For the text-containing cell, return its midpoint in [X, Y] coordinate format. 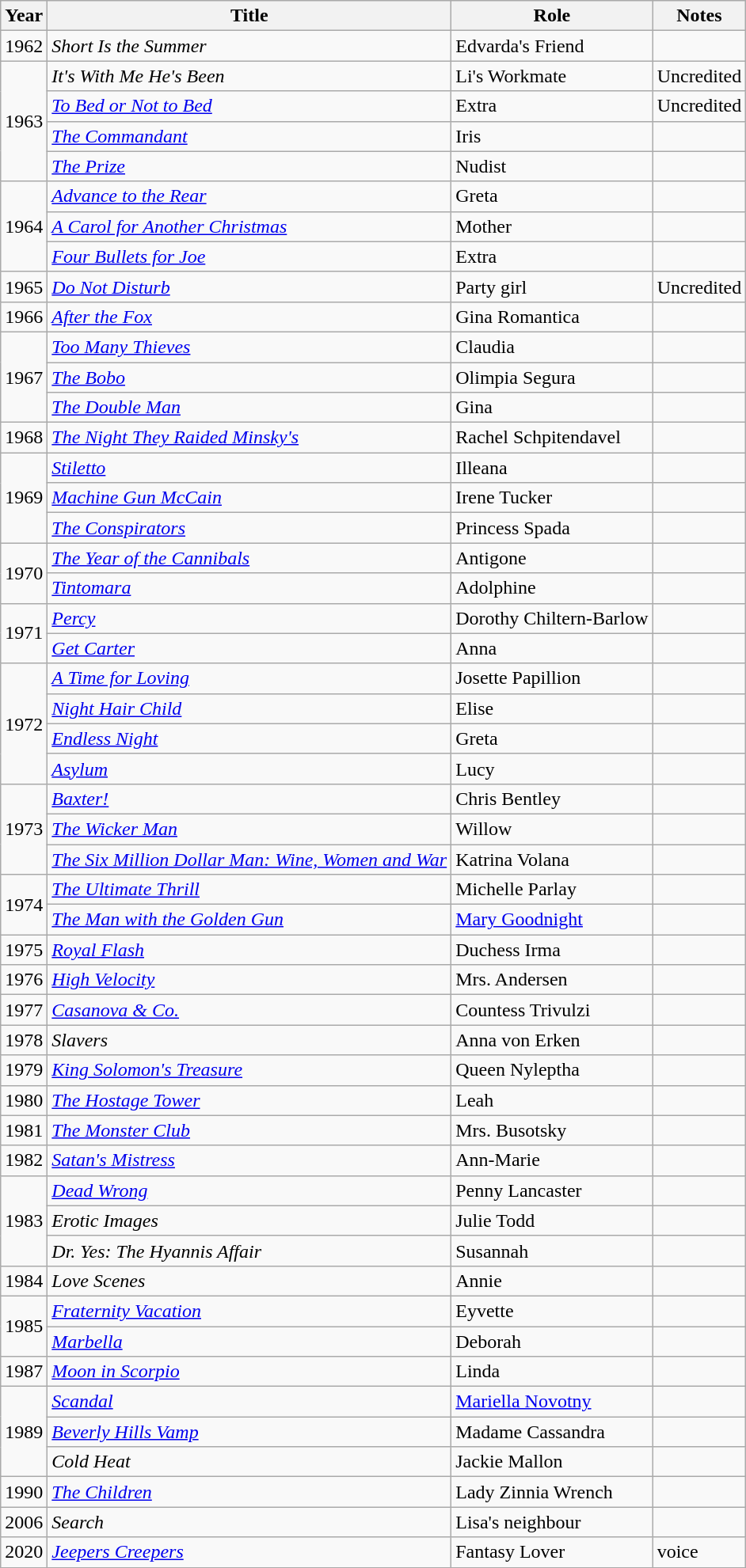
Gina [552, 408]
Annie [552, 1281]
Iris [552, 136]
1981 [24, 1130]
The Ultimate Thrill [249, 890]
voice [699, 1552]
1973 [24, 829]
Title [249, 16]
2006 [24, 1522]
Short Is the Summer [249, 46]
Li's Workmate [552, 76]
Duchess Irma [552, 950]
Antigone [552, 558]
Beverly Hills Vamp [249, 1432]
Julie Todd [552, 1221]
A Carol for Another Christmas [249, 226]
Eyvette [552, 1311]
Baxter! [249, 799]
Queen Nyleptha [552, 1070]
Katrina Volana [552, 859]
The Man with the Golden Gun [249, 920]
Slavers [249, 1040]
The Conspirators [249, 528]
Mrs. Andersen [552, 980]
The Six Million Dollar Man: Wine, Women and War [249, 859]
The Children [249, 1492]
Do Not Disturb [249, 287]
Jackie Mallon [552, 1462]
1972 [24, 723]
Nudist [552, 166]
The Hostage Tower [249, 1100]
Fantasy Lover [552, 1552]
1982 [24, 1160]
A Time for Loving [249, 678]
1968 [24, 438]
The Commandant [249, 136]
Party girl [552, 287]
Michelle Parlay [552, 890]
Susannah [552, 1251]
1974 [24, 905]
Advance to the Rear [249, 196]
Mariella Novotny [552, 1402]
Elise [552, 708]
Illeana [552, 468]
Josette Papillion [552, 678]
Notes [699, 16]
Cold Heat [249, 1462]
High Velocity [249, 980]
After the Fox [249, 317]
Get Carter [249, 648]
Year [24, 16]
1963 [24, 121]
Rachel Schpitendavel [552, 438]
Adolphine [552, 588]
1965 [24, 287]
1975 [24, 950]
Penny Lancaster [552, 1190]
Four Bullets for Joe [249, 256]
Leah [552, 1100]
The Night They Raided Minsky's [249, 438]
Ann-Marie [552, 1160]
Satan's Mistress [249, 1160]
Mother [552, 226]
Night Hair Child [249, 708]
Jeepers Creepers [249, 1552]
Lady Zinnia Wrench [552, 1492]
Countess Trivulzi [552, 1010]
Dr. Yes: The Hyannis Affair [249, 1251]
The Bobo [249, 378]
Asylum [249, 769]
Tintomara [249, 588]
Dead Wrong [249, 1190]
1987 [24, 1372]
The Double Man [249, 408]
The Prize [249, 166]
Marbella [249, 1342]
1980 [24, 1100]
1977 [24, 1010]
Search [249, 1522]
Scandal [249, 1402]
1984 [24, 1281]
Willow [552, 829]
1990 [24, 1492]
Machine Gun McCain [249, 498]
Mary Goodnight [552, 920]
Linda [552, 1372]
1962 [24, 46]
2020 [24, 1552]
1989 [24, 1432]
Irene Tucker [552, 498]
Olimpia Segura [552, 378]
Fraternity Vacation [249, 1311]
Role [552, 16]
Erotic Images [249, 1221]
To Bed or Not to Bed [249, 106]
Dorothy Chiltern-Barlow [552, 618]
Moon in Scorpio [249, 1372]
Too Many Thieves [249, 347]
Claudia [552, 347]
Chris Bentley [552, 799]
Madame Cassandra [552, 1432]
Gina Romantica [552, 317]
Percy [249, 618]
Anna von Erken [552, 1040]
Princess Spada [552, 528]
It's With Me He's Been [249, 76]
The Monster Club [249, 1130]
1978 [24, 1040]
Anna [552, 648]
Lisa's neighbour [552, 1522]
1967 [24, 377]
1964 [24, 226]
Lucy [552, 769]
1979 [24, 1070]
1966 [24, 317]
1970 [24, 573]
1976 [24, 980]
Endless Night [249, 738]
1983 [24, 1221]
The Year of the Cannibals [249, 558]
Mrs. Busotsky [552, 1130]
Edvarda's Friend [552, 46]
Stiletto [249, 468]
1969 [24, 498]
Casanova & Co. [249, 1010]
1985 [24, 1326]
Royal Flash [249, 950]
1971 [24, 633]
Love Scenes [249, 1281]
Deborah [552, 1342]
King Solomon's Treasure [249, 1070]
The Wicker Man [249, 829]
